Locate the cell with the specified text and output its [X, Y] center coordinate. 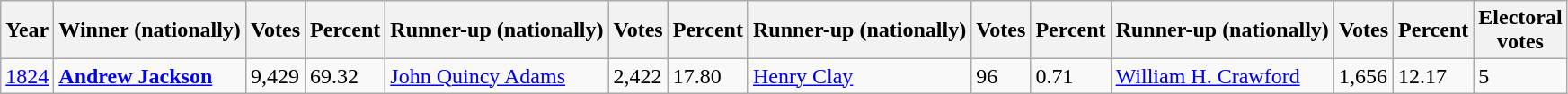
5 [1520, 76]
1,656 [1363, 76]
0.71 [1071, 76]
2,422 [638, 76]
1824 [27, 76]
96 [1001, 76]
Winner (nationally) [150, 30]
Electoralvotes [1520, 30]
Year [27, 30]
William H. Crawford [1222, 76]
17.80 [708, 76]
12.17 [1434, 76]
John Quincy Adams [497, 76]
Andrew Jackson [150, 76]
69.32 [345, 76]
Henry Clay [859, 76]
9,429 [275, 76]
